From the cell containing the given text, extract its center point as [X, Y] coordinate. 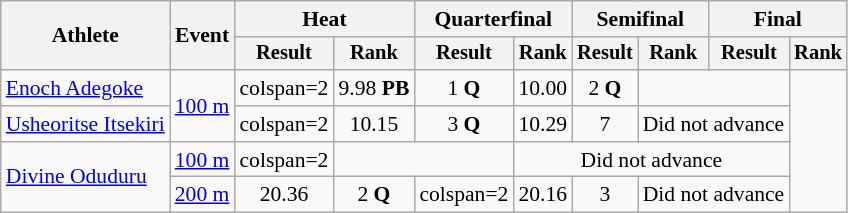
Athlete [86, 36]
10.00 [542, 88]
1 Q [464, 88]
20.36 [284, 195]
Divine Oduduru [86, 178]
3 [605, 195]
Quarterfinal [493, 19]
3 Q [464, 124]
Semifinal [640, 19]
20.16 [542, 195]
Usheoritse Itsekiri [86, 124]
Final [778, 19]
Heat [324, 19]
Enoch Adegoke [86, 88]
10.15 [374, 124]
9.98 PB [374, 88]
200 m [202, 195]
Event [202, 36]
10.29 [542, 124]
7 [605, 124]
